Locate the cell with the specified text and output its (x, y) center coordinate. 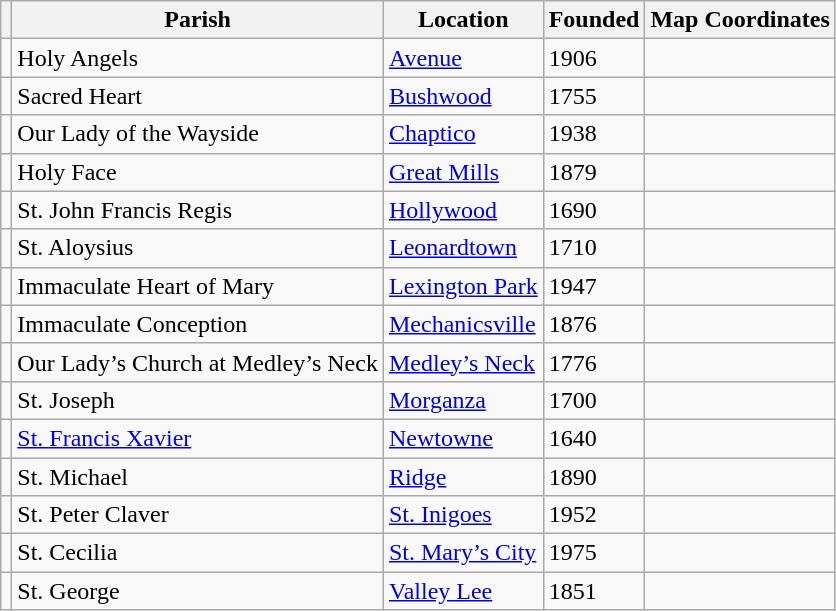
Immaculate Heart of Mary (198, 286)
Location (463, 20)
St. Cecilia (198, 553)
Holy Face (198, 172)
Bushwood (463, 96)
Medley’s Neck (463, 362)
1906 (594, 58)
1851 (594, 591)
1640 (594, 438)
Parish (198, 20)
St. Mary’s City (463, 553)
1975 (594, 553)
1876 (594, 324)
1947 (594, 286)
St. George (198, 591)
St. Francis Xavier (198, 438)
Hollywood (463, 210)
Morganza (463, 400)
1755 (594, 96)
Holy Angels (198, 58)
1938 (594, 134)
Great Mills (463, 172)
St. Aloysius (198, 248)
Our Lady of the Wayside (198, 134)
Founded (594, 20)
Map Coordinates (740, 20)
Mechanicsville (463, 324)
Newtowne (463, 438)
Valley Lee (463, 591)
1879 (594, 172)
1890 (594, 477)
Leonardtown (463, 248)
1952 (594, 515)
Chaptico (463, 134)
1690 (594, 210)
1700 (594, 400)
Immaculate Conception (198, 324)
St. Inigoes (463, 515)
Lexington Park (463, 286)
1710 (594, 248)
Ridge (463, 477)
St. John Francis Regis (198, 210)
Avenue (463, 58)
St. Peter Claver (198, 515)
St. Michael (198, 477)
Sacred Heart (198, 96)
1776 (594, 362)
St. Joseph (198, 400)
Our Lady’s Church at Medley’s Neck (198, 362)
